Locate the cell with the specified text and output its (x, y) center coordinate. 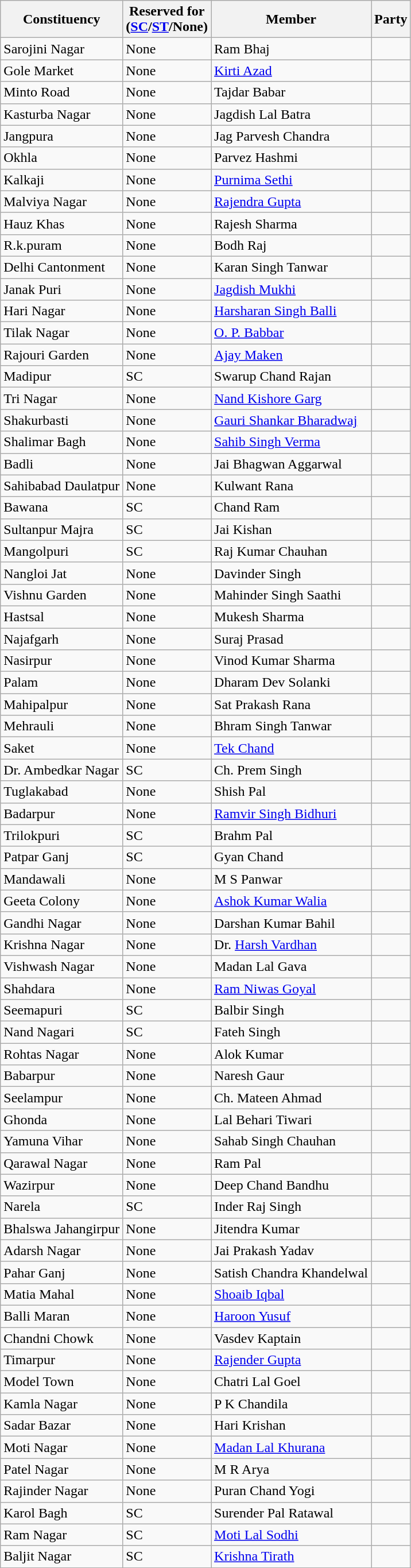
Ch. Prem Singh (292, 770)
Inder Raj Singh (292, 1207)
Sarojini Nagar (62, 49)
Madan Lal Gava (292, 966)
Kamla Nagar (62, 1404)
Madipur (62, 377)
Nand Nagari (62, 1032)
Mandawali (62, 879)
Ramvir Singh Bidhuri (292, 814)
Tilak Nagar (62, 333)
Bhalswa Jahangirpur (62, 1229)
Vinod Kumar Sharma (292, 661)
Mehrauli (62, 726)
Nand Kishore Garg (292, 398)
Harsharan Singh Balli (292, 311)
Purnima Sethi (292, 180)
Okhla (62, 158)
Badarpur (62, 814)
Dharam Dev Solanki (292, 683)
Ram Bhaj (292, 49)
Ch. Mateen Ahmad (292, 1098)
Jai Prakash Yadav (292, 1250)
Madan Lal Khurana (292, 1447)
P K Chandila (292, 1404)
Tek Chand (292, 748)
Gandhi Nagar (62, 923)
Tri Nagar (62, 398)
R.k.puram (62, 245)
Davinder Singh (292, 573)
Tuglakabad (62, 792)
Balbir Singh (292, 1011)
O. P. Babbar (292, 333)
Krishna Nagar (62, 944)
Reserved for(SC/ST/None) (167, 20)
Janak Puri (62, 289)
Satish Chandra Khandelwal (292, 1272)
Vasdev Kaptain (292, 1338)
Hari Nagar (62, 311)
Jai Bhagwan Aggarwal (292, 464)
Baljit Nagar (62, 1557)
Mahipalpur (62, 704)
Kalkaji (62, 180)
Jitendra Kumar (292, 1229)
Yamuna Vihar (62, 1141)
Nangloi Jat (62, 573)
Badli (62, 464)
Ashok Kumar Walia (292, 901)
Shish Pal (292, 792)
Geeta Colony (62, 901)
Qarawal Nagar (62, 1163)
Kirti Azad (292, 71)
Rohtas Nagar (62, 1054)
Timarpur (62, 1360)
Puran Chand Yogi (292, 1491)
Trilokpuri (62, 835)
Vishnu Garden (62, 595)
Gauri Shankar Bharadwaj (292, 420)
Bhram Singh Tanwar (292, 726)
M S Panwar (292, 879)
Jai Kishan (292, 529)
Nasirpur (62, 661)
Shakurbasti (62, 420)
Kulwant Rana (292, 486)
Member (292, 20)
Seemapuri (62, 1011)
Bodh Raj (292, 245)
Sahab Singh Chauhan (292, 1141)
Parvez Hashmi (292, 158)
Ram Nagar (62, 1535)
Bawana (62, 508)
Babarpur (62, 1076)
Narela (62, 1207)
Naresh Gaur (292, 1076)
Model Town (62, 1382)
Hastsal (62, 617)
Rajouri Garden (62, 355)
Rajendra Gupta (292, 202)
Rajinder Nagar (62, 1491)
Najafgarh (62, 639)
Minto Road (62, 92)
Tajdar Babar (292, 92)
Hauz Khas (62, 223)
Malviya Nagar (62, 202)
Suraj Prasad (292, 639)
Sat Prakash Rana (292, 704)
Adarsh Nagar (62, 1250)
Shoaib Iqbal (292, 1294)
Ram Niwas Goyal (292, 988)
Kasturba Nagar (62, 114)
Hari Krishan (292, 1426)
Constituency (62, 20)
Swarup Chand Rajan (292, 377)
Palam (62, 683)
Mukesh Sharma (292, 617)
Chandni Chowk (62, 1338)
Matia Mahal (62, 1294)
Gole Market (62, 71)
Krishna Tirath (292, 1557)
Moti Nagar (62, 1447)
Rajesh Sharma (292, 223)
Mahinder Singh Saathi (292, 595)
Seelampur (62, 1098)
Jangpura (62, 136)
Party (391, 20)
Rajender Gupta (292, 1360)
Shalimar Bagh (62, 442)
Dr. Harsh Vardhan (292, 944)
Chatri Lal Goel (292, 1382)
Moti Lal Sodhi (292, 1535)
Balli Maran (62, 1316)
Sahib Singh Verma (292, 442)
Ajay Maken (292, 355)
Wazirpur (62, 1185)
Brahm Pal (292, 835)
Darshan Kumar Bahil (292, 923)
Vishwash Nagar (62, 966)
Gyan Chand (292, 857)
Lal Behari Tiwari (292, 1120)
Ram Pal (292, 1163)
Dr. Ambedkar Nagar (62, 770)
Patpar Ganj (62, 857)
Chand Ram (292, 508)
Mangolpuri (62, 551)
Haroon Yusuf (292, 1316)
Patel Nagar (62, 1469)
Delhi Cantonment (62, 267)
Pahar Ganj (62, 1272)
Jag Parvesh Chandra (292, 136)
Deep Chand Bandhu (292, 1185)
Fateh Singh (292, 1032)
Surender Pal Ratawal (292, 1513)
Jagdish Lal Batra (292, 114)
Sahibabad Daulatpur (62, 486)
Karan Singh Tanwar (292, 267)
Sultanpur Majra (62, 529)
Saket (62, 748)
Sadar Bazar (62, 1426)
Shahdara (62, 988)
Alok Kumar (292, 1054)
Ghonda (62, 1120)
M R Arya (292, 1469)
Raj Kumar Chauhan (292, 551)
Jagdish Mukhi (292, 289)
Karol Bagh (62, 1513)
